Return the (x, y) coordinate for the center point of the cell that contains the specified text.  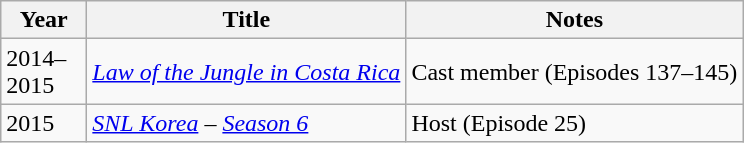
Cast member (Episodes 137–145) (574, 72)
Title (246, 20)
Law of the Jungle in Costa Rica (246, 72)
Year (44, 20)
Notes (574, 20)
2015 (44, 123)
2014–2015 (44, 72)
SNL Korea – Season 6 (246, 123)
Host (Episode 25) (574, 123)
